Identify which cell holds the provided text, then report its (x, y) central coordinate. 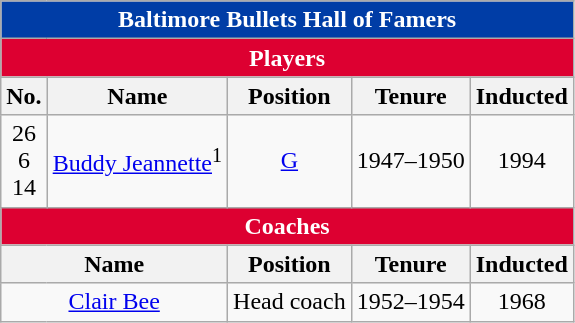
1994 (522, 161)
1947–1950 (410, 161)
1952–1954 (410, 302)
G (290, 161)
1968 (522, 302)
Players (288, 58)
Head coach (290, 302)
No. (24, 96)
26614 (24, 161)
Coaches (288, 226)
Clair Bee (114, 302)
Baltimore Bullets Hall of Famers (288, 20)
Buddy Jeannette1 (137, 161)
